Detect which cell encompasses the target text, then output its [X, Y] center coordinate. 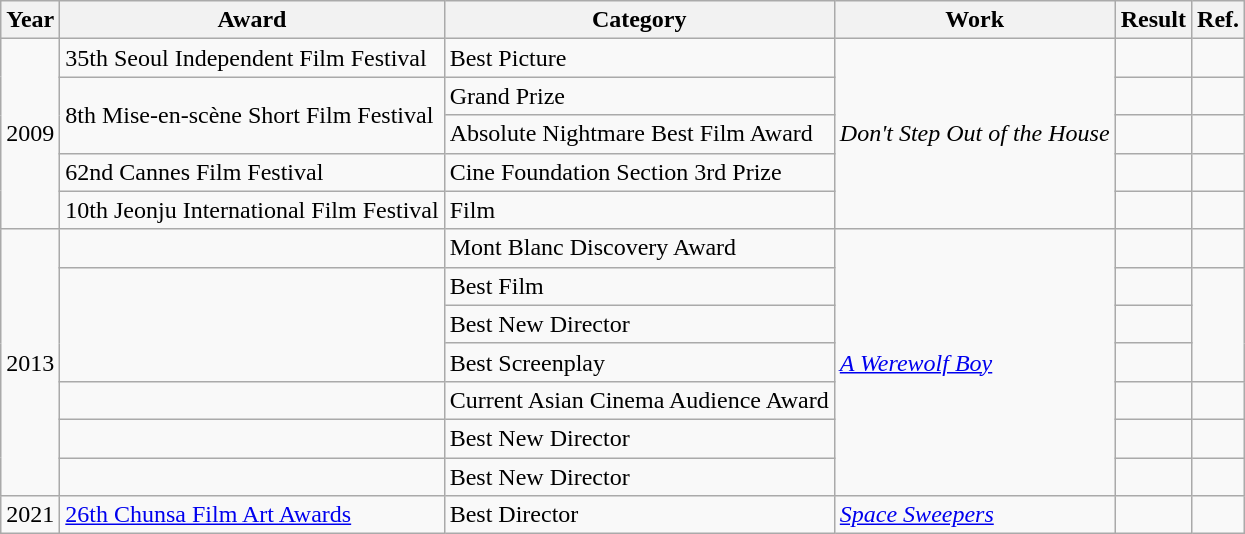
Year [30, 20]
Category [639, 20]
Best Picture [639, 58]
A Werewolf Boy [974, 362]
2013 [30, 362]
Grand Prize [639, 96]
Don't Step Out of the House [974, 134]
Ref. [1218, 20]
2009 [30, 134]
Best Director [639, 515]
Work [974, 20]
Best Screenplay [639, 362]
Result [1153, 20]
Space Sweepers [974, 515]
Best Film [639, 286]
Mont Blanc Discovery Award [639, 248]
Cine Foundation Section 3rd Prize [639, 172]
62nd Cannes Film Festival [252, 172]
26th Chunsa Film Art Awards [252, 515]
8th Mise-en-scène Short Film Festival [252, 115]
10th Jeonju International Film Festival [252, 210]
Current Asian Cinema Audience Award [639, 400]
Film [639, 210]
Absolute Nightmare Best Film Award [639, 134]
Award [252, 20]
35th Seoul Independent Film Festival [252, 58]
2021 [30, 515]
